Detect which cell encompasses the target text, then output its [X, Y] center coordinate. 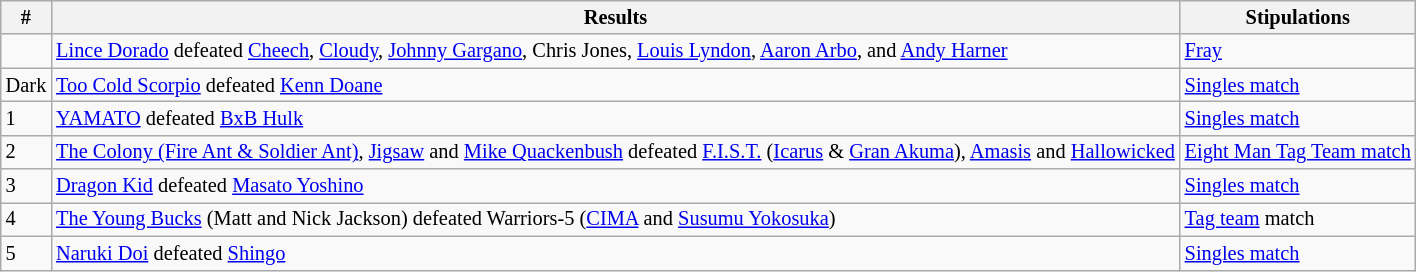
# [26, 17]
Eight Man Tag Team match [1298, 152]
Naruki Doi defeated Shingo [616, 253]
3 [26, 186]
The Colony (Fire Ant & Soldier Ant), Jigsaw and Mike Quackenbush defeated F.I.S.T. (Icarus & Gran Akuma), Amasis and Hallowicked [616, 152]
2 [26, 152]
The Young Bucks (Matt and Nick Jackson) defeated Warriors-5 (CIMA and Susumu Yokosuka) [616, 219]
Tag team match [1298, 219]
YAMATO defeated BxB Hulk [616, 118]
4 [26, 219]
Results [616, 17]
Too Cold Scorpio defeated Kenn Doane [616, 85]
Fray [1298, 51]
Stipulations [1298, 17]
Lince Dorado defeated Cheech, Cloudy, Johnny Gargano, Chris Jones, Louis Lyndon, Aaron Arbo, and Andy Harner [616, 51]
Dark [26, 85]
5 [26, 253]
1 [26, 118]
Dragon Kid defeated Masato Yoshino [616, 186]
